Pinpoint the cell where the given text exists, returning its [X, Y] midpoint coordinate. 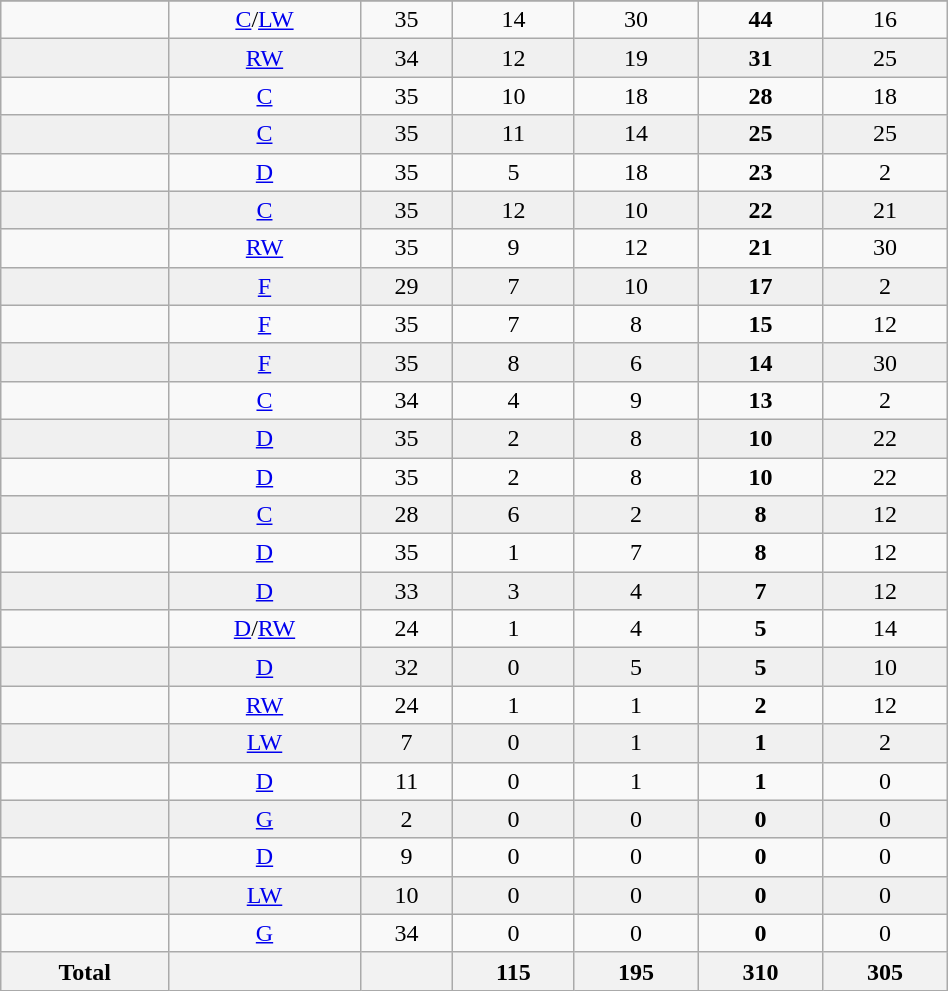
Total [85, 971]
23 [760, 172]
115 [514, 971]
D/RW [264, 629]
19 [636, 58]
310 [760, 971]
15 [760, 324]
13 [760, 400]
305 [885, 971]
195 [636, 971]
44 [760, 20]
C/LW [264, 20]
17 [760, 286]
29 [406, 286]
33 [406, 591]
3 [514, 591]
32 [406, 667]
16 [885, 20]
31 [760, 58]
